Scan for the cell matching the given text and deliver its (x, y) coordinate at center. 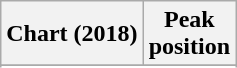
Chart (2018) (72, 34)
Peak position (189, 34)
